Scan for the cell matching the given text and deliver its [x, y] coordinate at center. 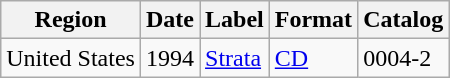
CD [313, 58]
Label [235, 20]
Region [71, 20]
0004-2 [404, 58]
Format [313, 20]
United States [71, 58]
Catalog [404, 20]
1994 [170, 58]
Strata [235, 58]
Date [170, 20]
